Search for the cell housing the specified text and yield its (x, y) center coordinate. 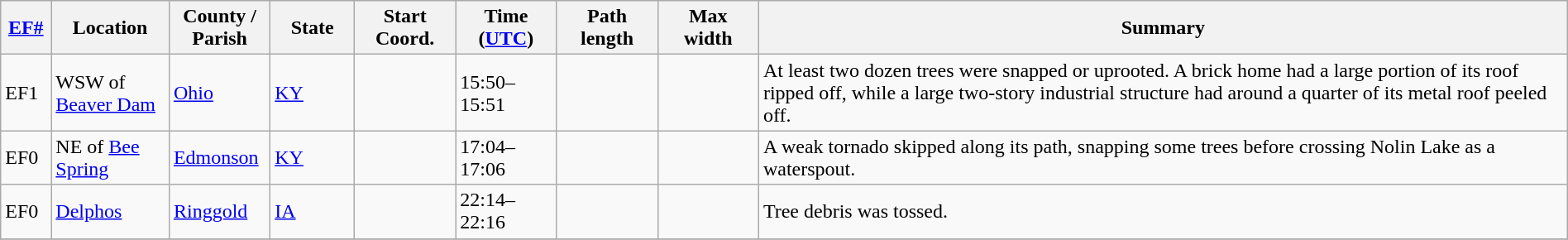
County / Parish (219, 28)
Ohio (219, 93)
17:04–17:06 (506, 157)
Tree debris was tossed. (1163, 212)
IA (313, 212)
15:50–15:51 (506, 93)
Max width (708, 28)
WSW of Beaver Dam (111, 93)
NE of Bee Spring (111, 157)
22:14–22:16 (506, 212)
A weak tornado skipped along its path, snapping some trees before crossing Nolin Lake as a waterspout. (1163, 157)
Delphos (111, 212)
Time (UTC) (506, 28)
Edmonson (219, 157)
Location (111, 28)
Summary (1163, 28)
Path length (607, 28)
EF1 (26, 93)
Ringgold (219, 212)
Start Coord. (405, 28)
EF# (26, 28)
State (313, 28)
